Identify which cell holds the provided text, then report its (x, y) central coordinate. 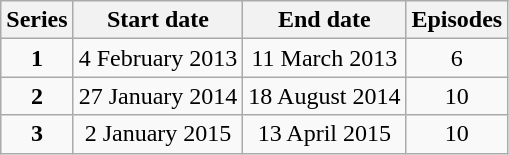
13 April 2015 (324, 134)
6 (457, 58)
Start date (158, 20)
Episodes (457, 20)
3 (37, 134)
18 August 2014 (324, 96)
4 February 2013 (158, 58)
11 March 2013 (324, 58)
End date (324, 20)
Series (37, 20)
1 (37, 58)
2 January 2015 (158, 134)
27 January 2014 (158, 96)
2 (37, 96)
